For the text-containing cell, return its midpoint in [X, Y] coordinate format. 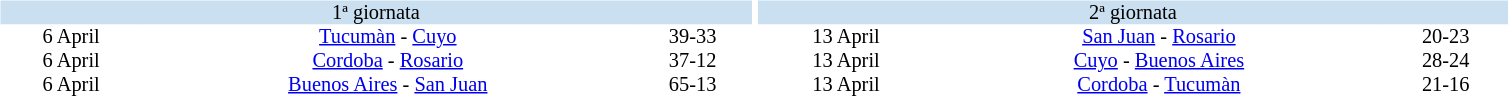
65-13 [692, 84]
San Juan - Rosario [1159, 36]
28-24 [1446, 60]
Cordoba - Tucumàn [1159, 84]
Cordoba - Rosario [388, 60]
Buenos Aires - San Juan [388, 84]
20-23 [1446, 36]
2ª giornata [1132, 12]
Cuyo - Buenos Aires [1159, 60]
Tucumàn - Cuyo [388, 36]
39-33 [692, 36]
37-12 [692, 60]
21-16 [1446, 84]
1ª giornata [376, 12]
